Find where the given text appears and provide that cell's center as (x, y) coordinate. 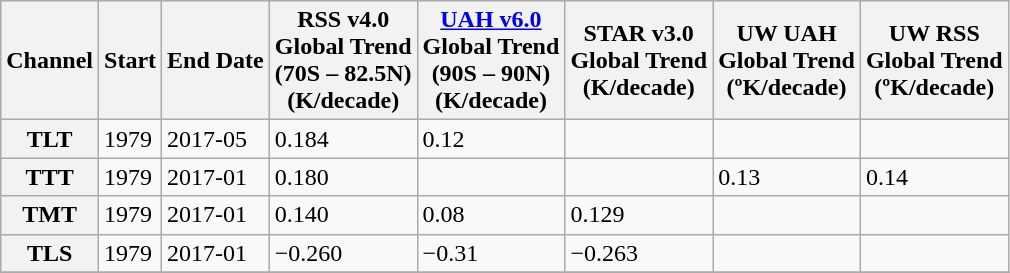
0.14 (934, 177)
−0.31 (491, 253)
UW RSSGlobal Trend (ºK/decade) (934, 60)
End Date (216, 60)
0.184 (343, 139)
TLS (50, 253)
UAH v6.0Global Trend(90S – 90N) (K/decade) (491, 60)
0.13 (787, 177)
UW UAHGlobal Trend (ºK/decade) (787, 60)
0.180 (343, 177)
Start (130, 60)
TLT (50, 139)
STAR v3.0Global Trend(K/decade) (639, 60)
0.08 (491, 215)
RSS v4.0Global Trend (70S – 82.5N)(K/decade) (343, 60)
−0.260 (343, 253)
0.129 (639, 215)
TMT (50, 215)
0.12 (491, 139)
2017-05 (216, 139)
−0.263 (639, 253)
0.140 (343, 215)
Channel (50, 60)
TTT (50, 177)
